From the cell containing the given text, extract its center point as (X, Y) coordinate. 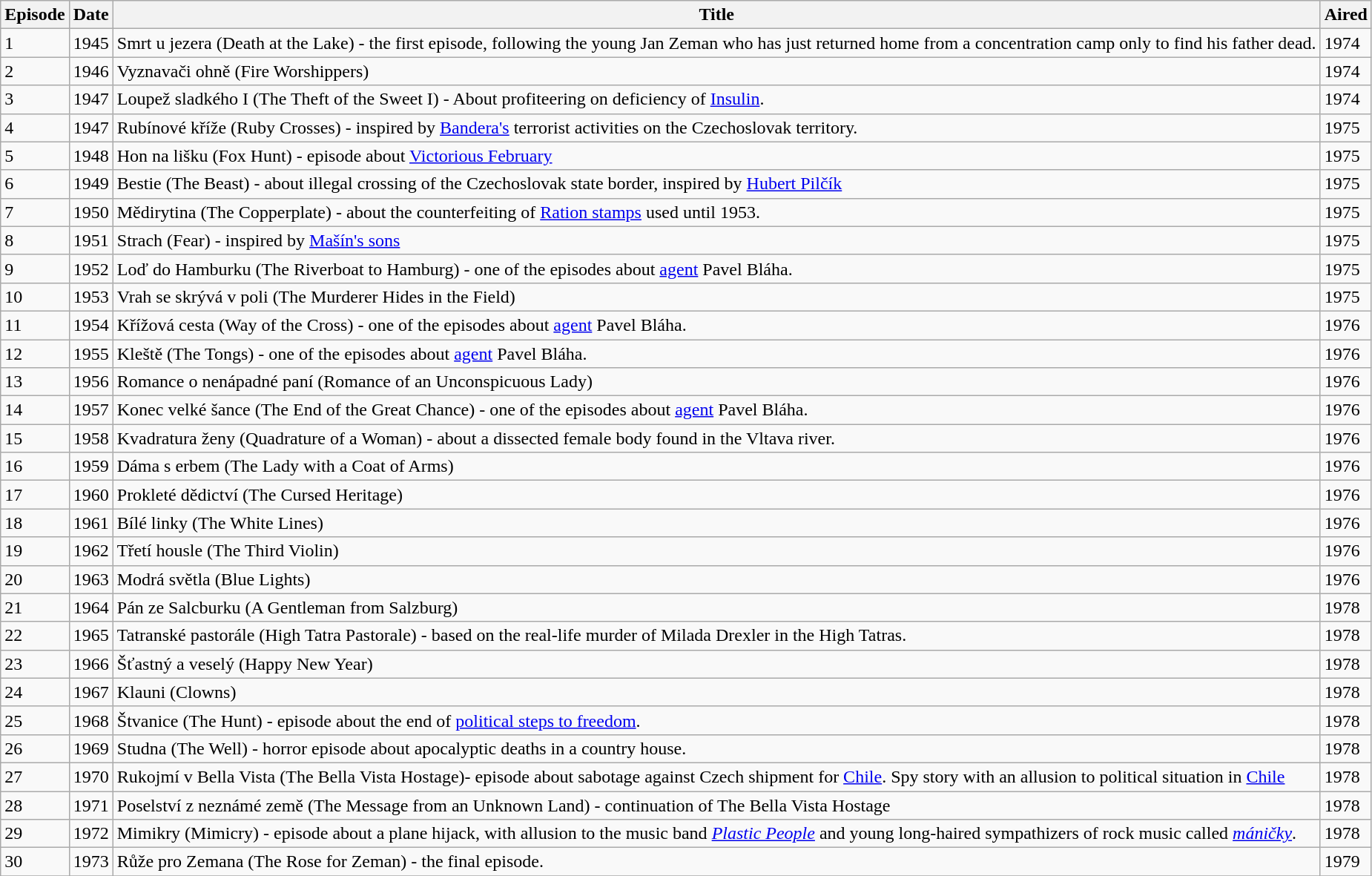
Klauni (Clowns) (716, 692)
30 (35, 862)
1956 (90, 382)
1957 (90, 410)
Rubínové kříže (Ruby Crosses) - inspired by Bandera's terrorist activities on the Czechoslovak territory. (716, 128)
10 (35, 297)
1979 (1345, 862)
1961 (90, 523)
Studna (The Well) - horror episode about apocalyptic deaths in a country house. (716, 748)
Date (90, 15)
Štvanice (The Hunt) - episode about the end of political steps to freedom. (716, 720)
19 (35, 551)
1964 (90, 607)
14 (35, 410)
Bestie (The Beast) - about illegal crossing of the Czechoslovak state border, inspired by Hubert Pilčík (716, 184)
21 (35, 607)
7 (35, 212)
1950 (90, 212)
1949 (90, 184)
Prokleté dědictví (The Cursed Heritage) (716, 495)
13 (35, 382)
Bílé linky (The White Lines) (716, 523)
16 (35, 467)
Loupež sladkého I (The Theft of the Sweet I) - About profiteering on deficiency of Insulin. (716, 99)
1945 (90, 43)
Kleště (The Tongs) - one of the episodes about agent Pavel Bláha. (716, 354)
4 (35, 128)
Tatranské pastorále (High Tatra Pastorale) - based on the real-life murder of Milada Drexler in the High Tatras. (716, 636)
Mědirytina (The Copperplate) - about the counterfeiting of Ration stamps used until 1953. (716, 212)
Hon na lišku (Fox Hunt) - episode about Victorious February (716, 156)
Růže pro Zemana (The Rose for Zeman) - the final episode. (716, 862)
1965 (90, 636)
1948 (90, 156)
1954 (90, 325)
Kvadratura ženy (Quadrature of a Woman) - about a dissected female body found in the Vltava river. (716, 438)
Modrá světla (Blue Lights) (716, 579)
1955 (90, 354)
6 (35, 184)
Vyznavači ohně (Fire Worshippers) (716, 71)
1962 (90, 551)
Title (716, 15)
17 (35, 495)
12 (35, 354)
1952 (90, 269)
Šťastný a veselý (Happy New Year) (716, 664)
1971 (90, 805)
Vrah se skrývá v poli (The Murderer Hides in the Field) (716, 297)
Poselství z neznámé země (The Message from an Unknown Land) - continuation of The Bella Vista Hostage (716, 805)
5 (35, 156)
1958 (90, 438)
1973 (90, 862)
22 (35, 636)
9 (35, 269)
1963 (90, 579)
27 (35, 777)
26 (35, 748)
Křížová cesta (Way of the Cross) - one of the episodes about agent Pavel Bláha. (716, 325)
8 (35, 240)
1970 (90, 777)
28 (35, 805)
1967 (90, 692)
1951 (90, 240)
1953 (90, 297)
Konec velké šance (The End of the Great Chance) - one of the episodes about agent Pavel Bláha. (716, 410)
Romance o nenápadné paní (Romance of an Unconspicuous Lady) (716, 382)
Pán ze Salcburku (A Gentleman from Salzburg) (716, 607)
Dáma s erbem (The Lady with a Coat of Arms) (716, 467)
20 (35, 579)
23 (35, 664)
Loď do Hamburku (The Riverboat to Hamburg) - one of the episodes about agent Pavel Bláha. (716, 269)
2 (35, 71)
1946 (90, 71)
1966 (90, 664)
Třetí housle (The Third Violin) (716, 551)
1 (35, 43)
1969 (90, 748)
1959 (90, 467)
3 (35, 99)
Episode (35, 15)
18 (35, 523)
25 (35, 720)
Strach (Fear) - inspired by Mašín's sons (716, 240)
1960 (90, 495)
15 (35, 438)
11 (35, 325)
1968 (90, 720)
Aired (1345, 15)
24 (35, 692)
29 (35, 834)
1972 (90, 834)
